Identify which cell holds the provided text, then report its [x, y] central coordinate. 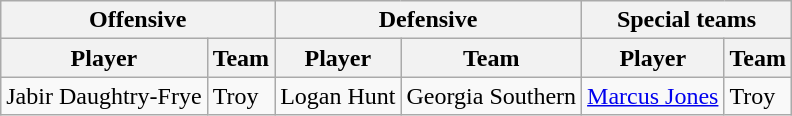
Offensive [138, 20]
Georgia Southern [492, 96]
Special teams [687, 20]
Logan Hunt [338, 96]
Marcus Jones [653, 96]
Jabir Daughtry-Frye [104, 96]
Defensive [428, 20]
